Return the [x, y] coordinate for the center point of the cell that contains the specified text.  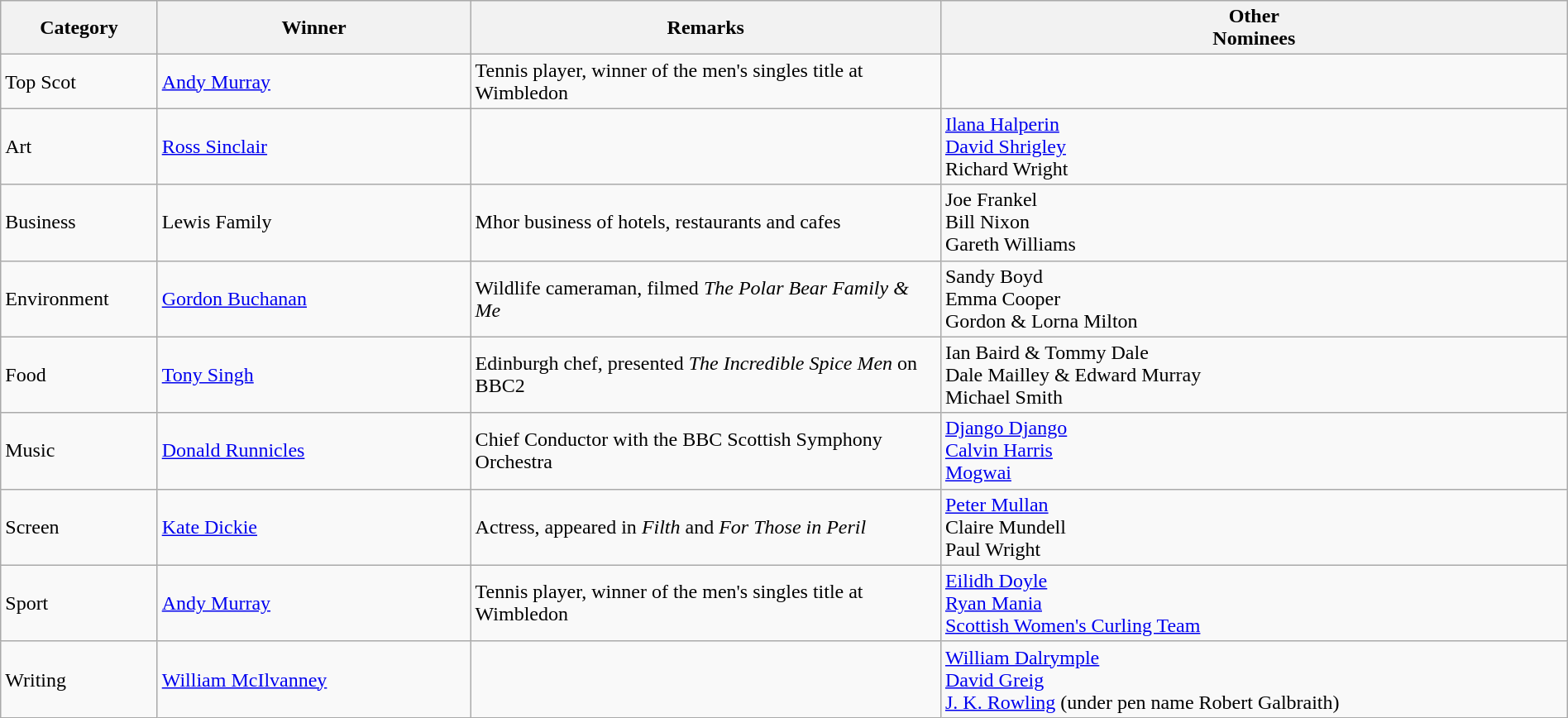
Chief Conductor with the BBC Scottish Symphony Orchestra [705, 451]
Actress, appeared in Filth and For Those in Peril [705, 527]
Category [79, 28]
Food [79, 375]
Screen [79, 527]
Sandy BoydEmma CooperGordon & Lorna Milton [1254, 299]
Django DjangoCalvin HarrisMogwai [1254, 451]
William McIlvanney [314, 679]
Peter MullanClaire MundellPaul Wright [1254, 527]
Ilana HalperinDavid ShrigleyRichard Wright [1254, 146]
Eilidh DoyleRyan ManiaScottish Women's Curling Team [1254, 603]
Ian Baird & Tommy DaleDale Mailley & Edward MurrayMichael Smith [1254, 375]
Business [79, 223]
Environment [79, 299]
Lewis Family [314, 223]
Edinburgh chef, presented The Incredible Spice Men on BBC2 [705, 375]
Joe FrankelBill NixonGareth Williams [1254, 223]
Sport [79, 603]
Ross Sinclair [314, 146]
Writing [79, 679]
OtherNominees [1254, 28]
Gordon Buchanan [314, 299]
Art [79, 146]
Mhor business of hotels, restaurants and cafes [705, 223]
Winner [314, 28]
Wildlife cameraman, filmed The Polar Bear Family & Me [705, 299]
Top Scot [79, 81]
Tony Singh [314, 375]
Remarks [705, 28]
Donald Runnicles [314, 451]
Kate Dickie [314, 527]
Music [79, 451]
William DalrympleDavid GreigJ. K. Rowling (under pen name Robert Galbraith) [1254, 679]
